Detect which cell encompasses the target text, then output its [x, y] center coordinate. 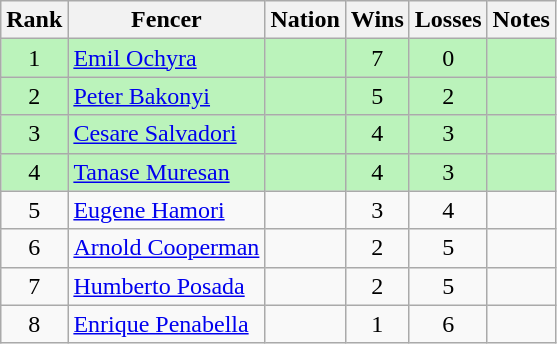
Wins [377, 20]
Emil Ochyra [166, 58]
Humberto Posada [166, 286]
Enrique Penabella [166, 324]
Fencer [166, 20]
Eugene Hamori [166, 210]
Cesare Salvadori [166, 134]
Notes [521, 20]
Nation [305, 20]
8 [34, 324]
Tanase Muresan [166, 172]
0 [448, 58]
Rank [34, 20]
Peter Bakonyi [166, 96]
Losses [448, 20]
Arnold Cooperman [166, 248]
